Identify which cell holds the provided text, then report its [x, y] central coordinate. 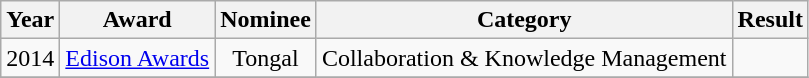
Award [138, 20]
Nominee [266, 20]
Category [524, 20]
Result [770, 20]
Collaboration & Knowledge Management [524, 58]
Tongal [266, 58]
2014 [30, 58]
Year [30, 20]
Edison Awards [138, 58]
